From the cell containing the given text, extract its center point as (X, Y) coordinate. 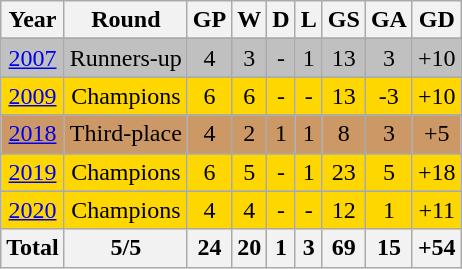
2007 (33, 58)
8 (344, 134)
W (250, 20)
+54 (436, 248)
2009 (33, 96)
Year (33, 20)
23 (344, 172)
-3 (388, 96)
69 (344, 248)
D (281, 20)
12 (344, 210)
20 (250, 248)
GA (388, 20)
+18 (436, 172)
2 (250, 134)
2020 (33, 210)
15 (388, 248)
+11 (436, 210)
Total (33, 248)
Runners-up (126, 58)
24 (209, 248)
+5 (436, 134)
L (308, 20)
2018 (33, 134)
GD (436, 20)
2019 (33, 172)
Third-place (126, 134)
GS (344, 20)
GP (209, 20)
Round (126, 20)
5/5 (126, 248)
